Detect which cell encompasses the target text, then output its (X, Y) center coordinate. 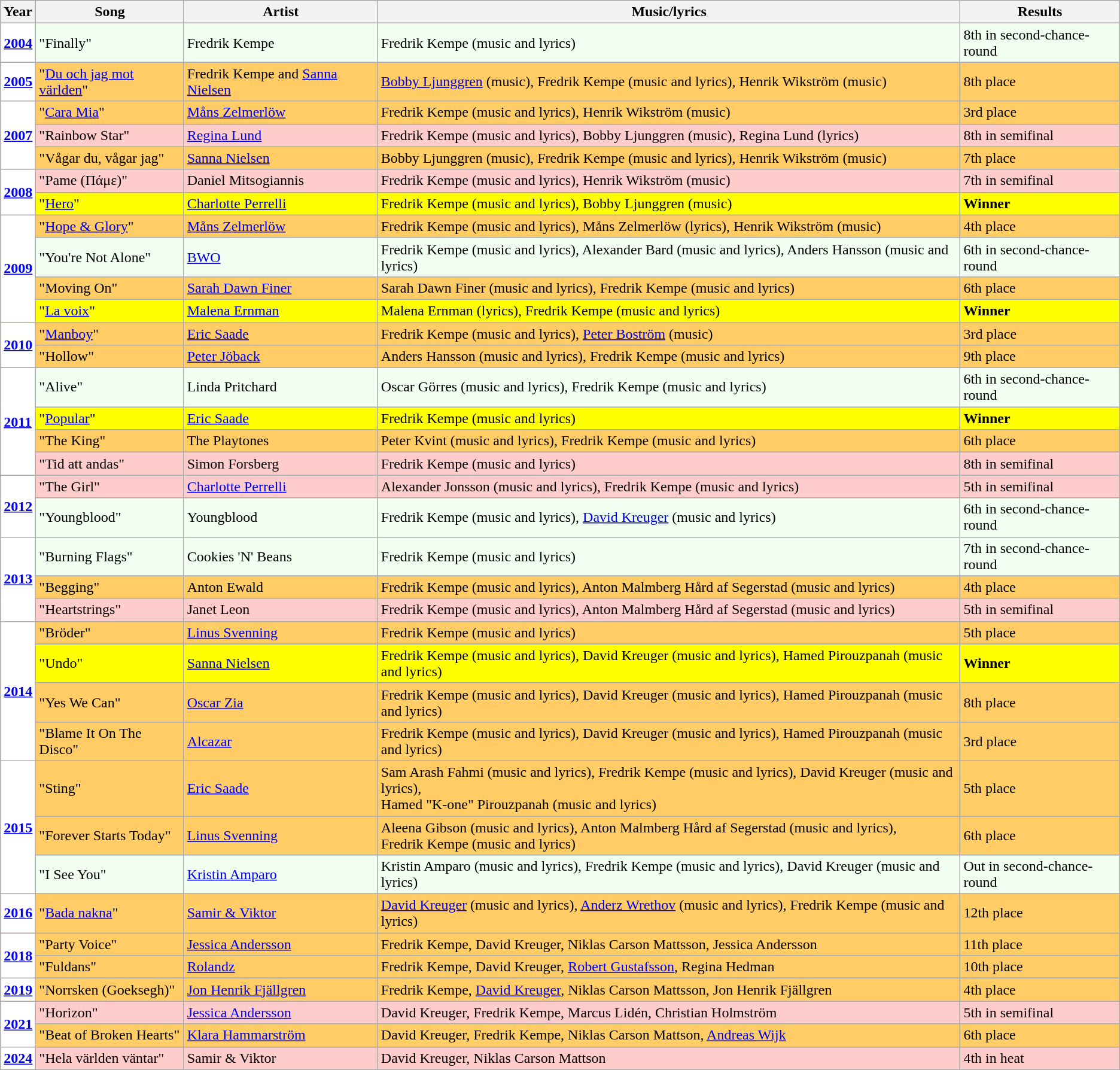
David Kreuger, Fredrik Kempe, Marcus Lidén, Christian Holmström (669, 1013)
"Forever Starts Today" (110, 835)
4th in heat (1040, 1058)
Fredrik Kempe (281, 43)
2012 (18, 506)
Youngblood (281, 517)
Fredrik Kempe, David Kreuger, Robert Gustafsson, Regina Hedman (669, 967)
Fredrik Kempe, David Kreuger, Niklas Carson Mattsson, Jessica Andersson (669, 944)
David Kreuger (music and lyrics), Anderz Wrethov (music and lyrics), Fredrik Kempe (music and lyrics) (669, 913)
"Begging" (110, 587)
2011 (18, 421)
Malena Ernman (281, 311)
"Pame (Πάμε)" (110, 181)
"You're Not Alone" (110, 257)
The Playtones (281, 441)
"Tid att andas" (110, 464)
"La voix" (110, 311)
"Hope & Glory" (110, 226)
Oscar Zia (281, 703)
"Undo" (110, 663)
9th place (1040, 357)
Alexander Jonsson (music and lyrics), Fredrik Kempe (music and lyrics) (669, 487)
Out in second-chance-round (1040, 875)
Fredrik Kempe (music and lyrics), Måns Zelmerlöw (lyrics), Henrik Wikström (music) (669, 226)
Daniel Mitsogiannis (281, 181)
"Fuldans" (110, 967)
Jon Henrik Fjällgren (281, 990)
Aleena Gibson (music and lyrics), Anton Malmberg Hård af Segerstad (music and lyrics), Fredrik Kempe (music and lyrics) (669, 835)
Song (110, 12)
2024 (18, 1058)
Sarah Dawn Finer (281, 288)
"Party Voice" (110, 944)
Fredrik Kempe (music and lyrics), Bobby Ljunggren (music) (669, 203)
12th place (1040, 913)
Music/lyrics (669, 12)
"Hollow" (110, 357)
2015 (18, 827)
"Rainbow Star" (110, 135)
"Norrsken (Goeksegh)" (110, 990)
Fredrik Kempe (music and lyrics), David Kreuger (music and lyrics) (669, 517)
"Cara Mia" (110, 113)
Klara Hammarström (281, 1035)
2004 (18, 43)
Anton Ewald (281, 587)
Results (1040, 12)
"Sting" (110, 788)
2005 (18, 81)
2008 (18, 192)
8th in second-chance-round (1040, 43)
"Youngblood" (110, 517)
Malena Ernman (lyrics), Fredrik Kempe (music and lyrics) (669, 311)
BWO (281, 257)
"Vågar du, vågar jag" (110, 158)
10th place (1040, 967)
Fredrik Kempe (music and lyrics), Bobby Ljunggren (music), Regina Lund (lyrics) (669, 135)
Fredrik Kempe and Sanna Nielsen (281, 81)
David Kreuger, Fredrik Kempe, Niklas Carson Mattson, Andreas Wijk (669, 1035)
Fredrik Kempe (music and lyrics), Alexander Bard (music and lyrics), Anders Hansson (music and lyrics) (669, 257)
Kristin Amparo (281, 875)
"Hero" (110, 203)
Year (18, 12)
"Bröder" (110, 633)
"Horizon" (110, 1013)
Sarah Dawn Finer (music and lyrics), Fredrik Kempe (music and lyrics) (669, 288)
Fredrik Kempe (music and lyrics), Peter Boström (music) (669, 333)
"Moving On" (110, 288)
2021 (18, 1024)
2010 (18, 345)
"Du och jag mot världen" (110, 81)
11th place (1040, 944)
2009 (18, 268)
"Blame It On The Disco" (110, 741)
"Alive" (110, 388)
Peter Kvint (music and lyrics), Fredrik Kempe (music and lyrics) (669, 441)
2014 (18, 691)
2013 (18, 579)
Kristin Amparo (music and lyrics), Fredrik Kempe (music and lyrics), David Kreuger (music and lyrics) (669, 875)
"Burning Flags" (110, 557)
2007 (18, 135)
7th in second-chance-round (1040, 557)
"Heartstrings" (110, 610)
"Hela världen väntar" (110, 1058)
"Yes We Can" (110, 703)
"Manboy" (110, 333)
7th place (1040, 158)
"Beat of Broken Hearts" (110, 1035)
Linda Pritchard (281, 388)
"Popular" (110, 418)
2018 (18, 956)
"The King" (110, 441)
Cookies 'N' Beans (281, 557)
Janet Leon (281, 610)
Fredrik Kempe, David Kreuger, Niklas Carson Mattsson, Jon Henrik Fjällgren (669, 990)
2019 (18, 990)
Sam Arash Fahmi (music and lyrics), Fredrik Kempe (music and lyrics), David Kreuger (music and lyrics), Hamed "K-one" Pirouzpanah (music and lyrics) (669, 788)
7th in semifinal (1040, 181)
Anders Hansson (music and lyrics), Fredrik Kempe (music and lyrics) (669, 357)
Oscar Görres (music and lyrics), Fredrik Kempe (music and lyrics) (669, 388)
David Kreuger, Niklas Carson Mattson (669, 1058)
"Bada nakna" (110, 913)
"The Girl" (110, 487)
2016 (18, 913)
"I See You" (110, 875)
Regina Lund (281, 135)
Peter Jöback (281, 357)
"Finally" (110, 43)
Rolandz (281, 967)
Artist (281, 12)
Alcazar (281, 741)
Simon Forsberg (281, 464)
